Find where the given text appears and provide that cell's center as (x, y) coordinate. 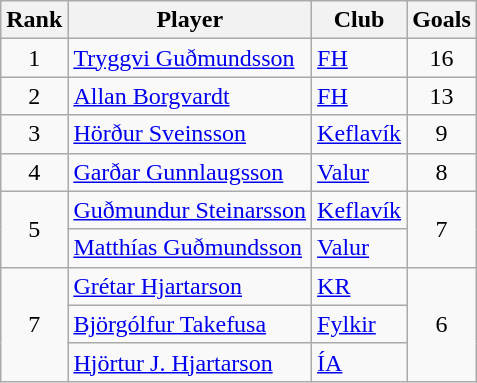
1 (34, 58)
13 (442, 96)
Allan Borgvardt (190, 96)
Guðmundur Steinarsson (190, 210)
Björgólfur Takefusa (190, 324)
8 (442, 172)
Rank (34, 20)
6 (442, 324)
9 (442, 134)
Hörður Sveinsson (190, 134)
Grétar Hjartarson (190, 286)
5 (34, 229)
ÍA (360, 362)
Hjörtur J. Hjartarson (190, 362)
Player (190, 20)
Fylkir (360, 324)
3 (34, 134)
2 (34, 96)
Matthías Guðmundsson (190, 248)
Club (360, 20)
Goals (442, 20)
16 (442, 58)
Tryggvi Guðmundsson (190, 58)
Garðar Gunnlaugsson (190, 172)
4 (34, 172)
KR (360, 286)
